Output the (X, Y) coordinate of the center of the cell containing the given text.  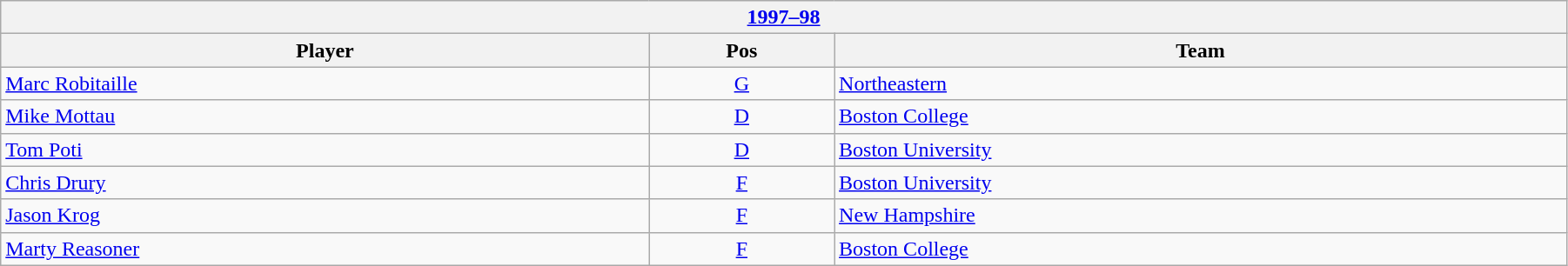
Pos (741, 50)
Tom Poti (325, 150)
Marc Robitaille (325, 83)
Team (1201, 50)
Chris Drury (325, 183)
Player (325, 50)
Northeastern (1201, 83)
G (741, 83)
1997–98 (784, 17)
Jason Krog (325, 216)
Marty Reasoner (325, 249)
Mike Mottau (325, 116)
New Hampshire (1201, 216)
